Return the (x, y) coordinate for the center point of the cell that contains the specified text.  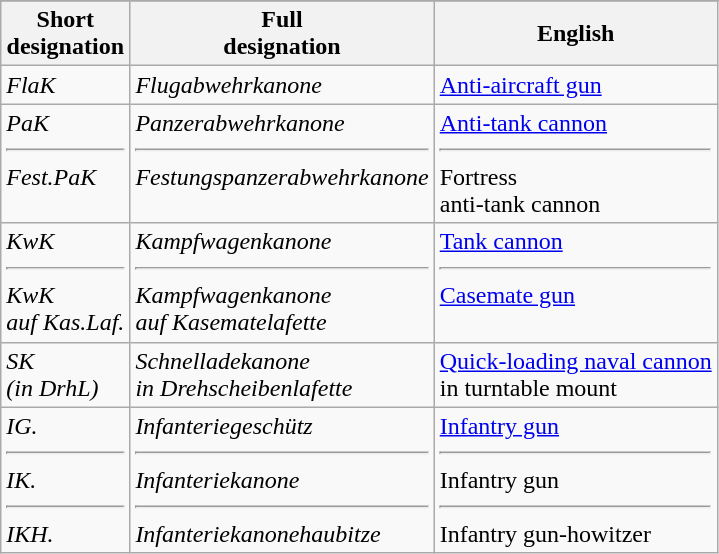
KwKKwKauf Kas.Laf. (66, 282)
KampfwagenkanoneKampfwagenkanoneauf Kasematelafette (282, 282)
PanzerabwehrkanoneFestungspanzerabwehrkanone (282, 164)
SK(in DrhL) (66, 374)
English (576, 34)
Anti-aircraft gun (576, 85)
Shortdesignation (66, 34)
IG.IK.IKH. (66, 480)
Anti-tank cannonFortressanti-tank cannon (576, 164)
Schnelladekanonein Drehscheibenlafette (282, 374)
Infantry gunInfantry gunInfantry gun-howitzer (576, 480)
PaKFest.PaK (66, 164)
Quick-loading naval cannonin turntable mount (576, 374)
InfanteriegeschützInfanteriekanoneInfanteriekanonehaubitze (282, 480)
FlaK (66, 85)
Flugabwehrkanone (282, 85)
Tank cannonCasemate gun (576, 282)
Fulldesignation (282, 34)
